Extract the [X, Y] coordinate from the center of the cell holding the provided text.  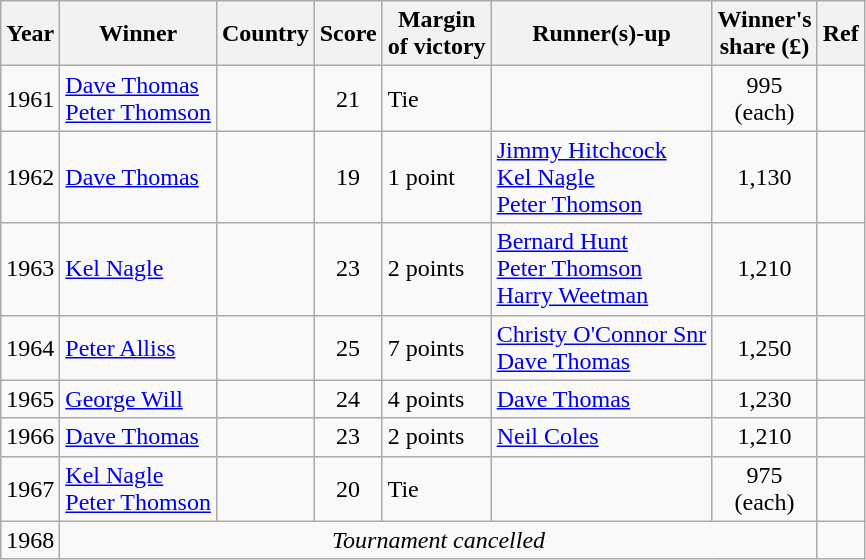
1966 [30, 437]
995(each) [764, 98]
Neil Coles [602, 437]
4 points [436, 399]
Tournament cancelled [438, 540]
1,130 [764, 177]
Country [265, 34]
1962 [30, 177]
1,250 [764, 348]
7 points [436, 348]
Peter Alliss [138, 348]
21 [348, 98]
Winner [138, 34]
1964 [30, 348]
20 [348, 488]
Winner'sshare (£) [764, 34]
1967 [30, 488]
Ref [840, 34]
1,230 [764, 399]
Christy O'Connor Snr Dave Thomas [602, 348]
Kel Nagle [138, 269]
Bernard Hunt Peter Thomson Harry Weetman [602, 269]
975(each) [764, 488]
1965 [30, 399]
1963 [30, 269]
Dave ThomasPeter Thomson [138, 98]
Jimmy Hitchcock Kel Nagle Peter Thomson [602, 177]
1968 [30, 540]
25 [348, 348]
Runner(s)-up [602, 34]
Year [30, 34]
24 [348, 399]
19 [348, 177]
1 point [436, 177]
Marginof victory [436, 34]
Kel NaglePeter Thomson [138, 488]
1961 [30, 98]
Score [348, 34]
George Will [138, 399]
